Locate the cell with the specified text and output its [x, y] center coordinate. 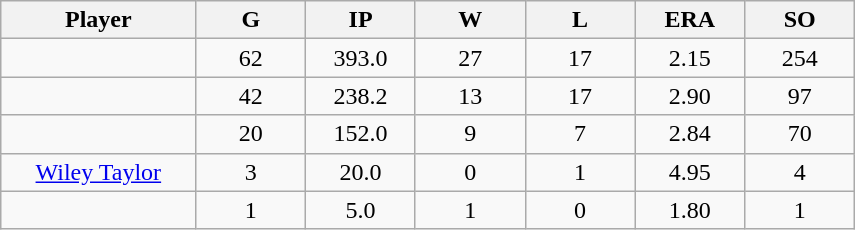
393.0 [361, 58]
2.15 [690, 58]
27 [470, 58]
Wiley Taylor [98, 172]
42 [251, 96]
4.95 [690, 172]
238.2 [361, 96]
Player [98, 20]
62 [251, 58]
3 [251, 172]
20.0 [361, 172]
2.90 [690, 96]
13 [470, 96]
9 [470, 134]
2.84 [690, 134]
152.0 [361, 134]
L [580, 20]
7 [580, 134]
70 [800, 134]
W [470, 20]
ERA [690, 20]
IP [361, 20]
4 [800, 172]
254 [800, 58]
20 [251, 134]
1.80 [690, 210]
G [251, 20]
SO [800, 20]
97 [800, 96]
5.0 [361, 210]
